Capture the cell that displays the provided text and extract its [x, y] central coordinate. 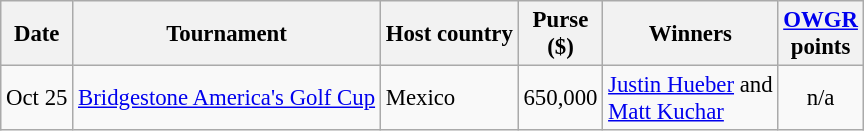
650,000 [560, 98]
Winners [690, 34]
OWGRpoints [820, 34]
Date [37, 34]
Oct 25 [37, 98]
Purse($) [560, 34]
Justin Hueber and Matt Kuchar [690, 98]
Host country [449, 34]
Bridgestone America's Golf Cup [227, 98]
Mexico [449, 98]
Tournament [227, 34]
n/a [820, 98]
